Return (x, y) of the center of cell containing provided text 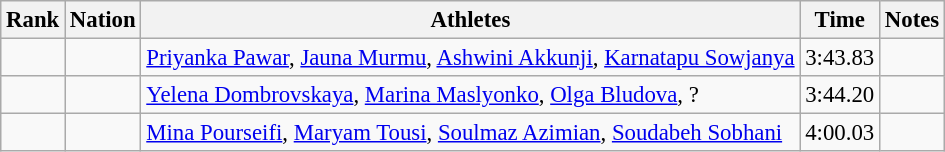
4:00.03 (840, 133)
3:43.83 (840, 58)
Rank (33, 20)
Notes (912, 20)
Athletes (470, 20)
Priyanka Pawar, Jauna Murmu, Ashwini Akkunji, Karnatapu Sowjanya (470, 58)
Nation (103, 20)
Yelena Dombrovskaya, Marina Maslyonko, Olga Bludova, ? (470, 95)
3:44.20 (840, 95)
Time (840, 20)
Mina Pourseifi, Maryam Tousi, Soulmaz Azimian, Soudabeh Sobhani (470, 133)
